Determine the (x, y) coordinate at the center of the cell enclosing the given text.  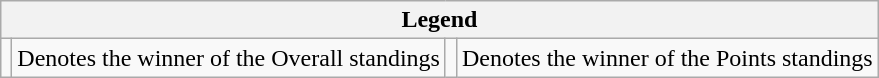
Denotes the winner of the Overall standings (229, 58)
Legend (440, 20)
Denotes the winner of the Points standings (667, 58)
